Scan for the cell matching the given text and deliver its (X, Y) coordinate at center. 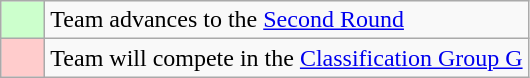
Team will compete in the Classification Group G (286, 58)
Team advances to the Second Round (286, 20)
